Output the [x, y] coordinate of the center of the cell containing the given text.  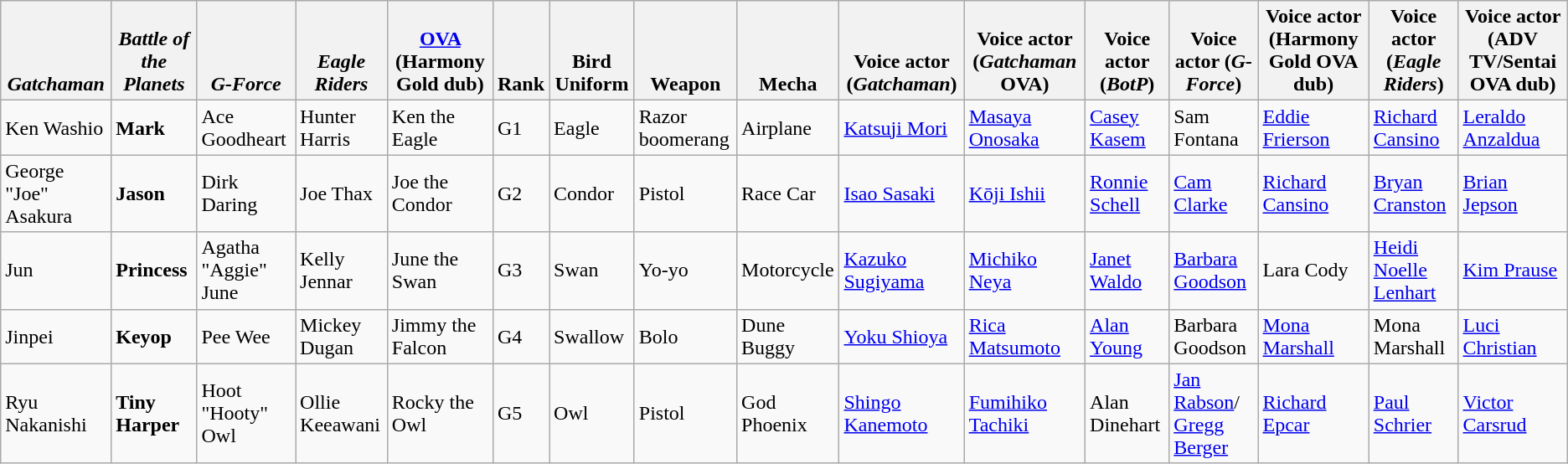
Ryu Nakanishi [56, 414]
G4 [521, 337]
Weapon [685, 50]
Jan Rabson/ Gregg Berger [1214, 414]
Heidi Noelle Lenhart [1414, 271]
George "Joe" Asakura [56, 193]
Alan Dinehart [1127, 414]
G-Force [246, 50]
Luci Christian [1513, 337]
Voice actor (Gatchaman OVA) [1024, 50]
God Phoenix [788, 414]
Battle of the Planets [154, 50]
Eddie Frierson [1313, 127]
Rank [521, 50]
Michiko Neya [1024, 271]
Eagle [592, 127]
Voice actor (G-Force) [1214, 50]
Voice actor (ADV TV/Sentai OVA dub) [1513, 50]
G2 [521, 193]
Richard Epcar [1313, 414]
Voice actor (Gatchaman) [901, 50]
Shingo Kanemoto [901, 414]
Paul Schrier [1414, 414]
Ken the Eagle [440, 127]
Victor Carsrud [1513, 414]
Yoku Shioya [901, 337]
Dirk Daring [246, 193]
Fumihiko Tachiki [1024, 414]
Jun [56, 271]
Yo-yo [685, 271]
Voice actor (Eagle Riders) [1414, 50]
Jason [154, 193]
Owl [592, 414]
Race Car [788, 193]
Bolo [685, 337]
Kōji Ishii [1024, 193]
Lara Cody [1313, 271]
June the Swan [440, 271]
OVA (Harmony Gold dub) [440, 50]
Joe Thax [342, 193]
Tiny Harper [154, 414]
Ace Goodheart [246, 127]
Pee Wee [246, 337]
Razor boomerang [685, 127]
Janet Waldo [1127, 271]
Ollie Keeawani [342, 414]
Rocky the Owl [440, 414]
Jimmy the Falcon [440, 337]
Katsuji Mori [901, 127]
Bird Uniform [592, 50]
Mark [154, 127]
Hoot "Hooty" Owl [246, 414]
Eagle Riders [342, 50]
Voice actor (BotP) [1127, 50]
Kazuko Sugiyama [901, 271]
Swan [592, 271]
Mickey Dugan [342, 337]
Ken Washio [56, 127]
Alan Young [1127, 337]
Casey Kasem [1127, 127]
Ronnie Schell [1127, 193]
Kim Prause [1513, 271]
Dune Buggy [788, 337]
Condor [592, 193]
G3 [521, 271]
Cam Clarke [1214, 193]
Mecha [788, 50]
Isao Sasaki [901, 193]
Airplane [788, 127]
Bryan Cranston [1414, 193]
G1 [521, 127]
Swallow [592, 337]
Joe the Condor [440, 193]
Rica Matsumoto [1024, 337]
Brian Jepson [1513, 193]
Princess [154, 271]
Masaya Onosaka [1024, 127]
Sam Fontana [1214, 127]
Agatha "Aggie" June [246, 271]
G5 [521, 414]
Jinpei [56, 337]
Hunter Harris [342, 127]
Motorcycle [788, 271]
Leraldo Anzaldua [1513, 127]
Voice actor (Harmony Gold OVA dub) [1313, 50]
Kelly Jennar [342, 271]
Gatchaman [56, 50]
Keyop [154, 337]
